Return (X, Y) of the center of cell containing provided text 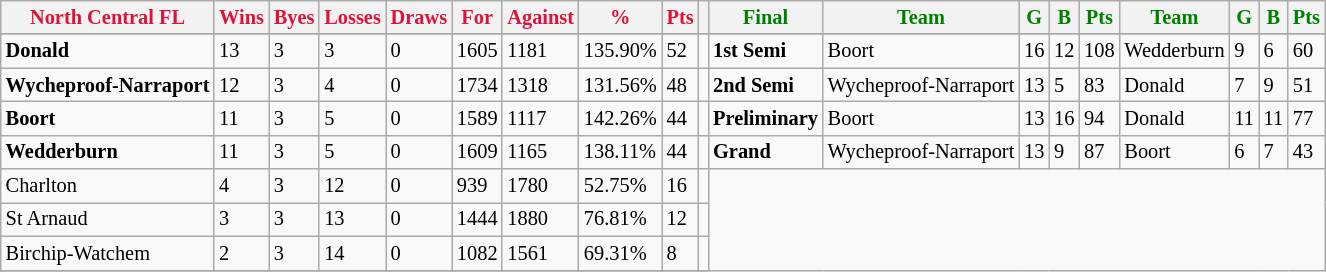
1181 (540, 51)
8 (680, 253)
Charlton (108, 186)
1444 (477, 219)
% (620, 17)
52.75% (620, 186)
Grand (766, 152)
Losses (352, 17)
1605 (477, 51)
St Arnaud (108, 219)
135.90% (620, 51)
108 (1099, 51)
48 (680, 85)
94 (1099, 118)
1780 (540, 186)
1165 (540, 152)
138.11% (620, 152)
North Central FL (108, 17)
76.81% (620, 219)
60 (1306, 51)
43 (1306, 152)
Wins (242, 17)
69.31% (620, 253)
1318 (540, 85)
Against (540, 17)
87 (1099, 152)
For (477, 17)
1609 (477, 152)
939 (477, 186)
77 (1306, 118)
83 (1099, 85)
1082 (477, 253)
Birchip-Watchem (108, 253)
51 (1306, 85)
1st Semi (766, 51)
Final (766, 17)
52 (680, 51)
1589 (477, 118)
Draws (419, 17)
2nd Semi (766, 85)
14 (352, 253)
142.26% (620, 118)
Preliminary (766, 118)
Byes (294, 17)
1117 (540, 118)
131.56% (620, 85)
1561 (540, 253)
1734 (477, 85)
2 (242, 253)
1880 (540, 219)
